For the text-containing cell, return its midpoint in (X, Y) coordinate format. 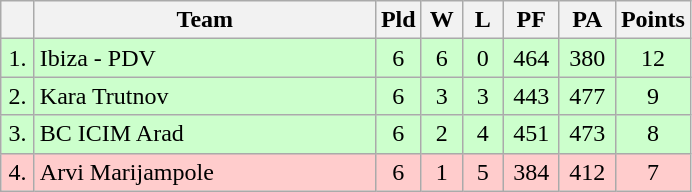
Ibiza - PDV (204, 58)
Pld (398, 20)
Kara Trutnov (204, 96)
W (442, 20)
384 (531, 172)
2 (442, 134)
380 (587, 58)
451 (531, 134)
PF (531, 20)
1. (18, 58)
Points (652, 20)
BC ICIM Arad (204, 134)
1 (442, 172)
12 (652, 58)
4 (482, 134)
PA (587, 20)
473 (587, 134)
2. (18, 96)
412 (587, 172)
477 (587, 96)
443 (531, 96)
4. (18, 172)
L (482, 20)
464 (531, 58)
5 (482, 172)
Team (204, 20)
0 (482, 58)
9 (652, 96)
8 (652, 134)
3. (18, 134)
Arvi Marijampole (204, 172)
7 (652, 172)
